Find where the given text appears and provide that cell's center as (x, y) coordinate. 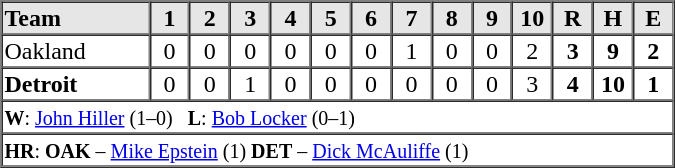
Oakland (76, 50)
E (653, 18)
Detroit (76, 84)
5 (331, 18)
W: John Hiller (1–0) L: Bob Locker (0–1) (338, 116)
Team (76, 18)
H (613, 18)
6 (371, 18)
HR: OAK – Mike Epstein (1) DET – Dick McAuliffe (1) (338, 150)
7 (411, 18)
8 (452, 18)
R (572, 18)
